Provide the [X, Y] coordinate of the cell's center where the given text is located.  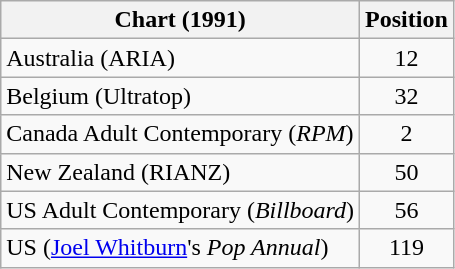
2 [407, 134]
Canada Adult Contemporary (RPM) [180, 134]
US (Joel Whitburn's Pop Annual) [180, 248]
Belgium (Ultratop) [180, 96]
56 [407, 210]
12 [407, 58]
Position [407, 20]
Australia (ARIA) [180, 58]
50 [407, 172]
New Zealand (RIANZ) [180, 172]
32 [407, 96]
US Adult Contemporary (Billboard) [180, 210]
Chart (1991) [180, 20]
119 [407, 248]
